From the cell containing the given text, extract its center point as [X, Y] coordinate. 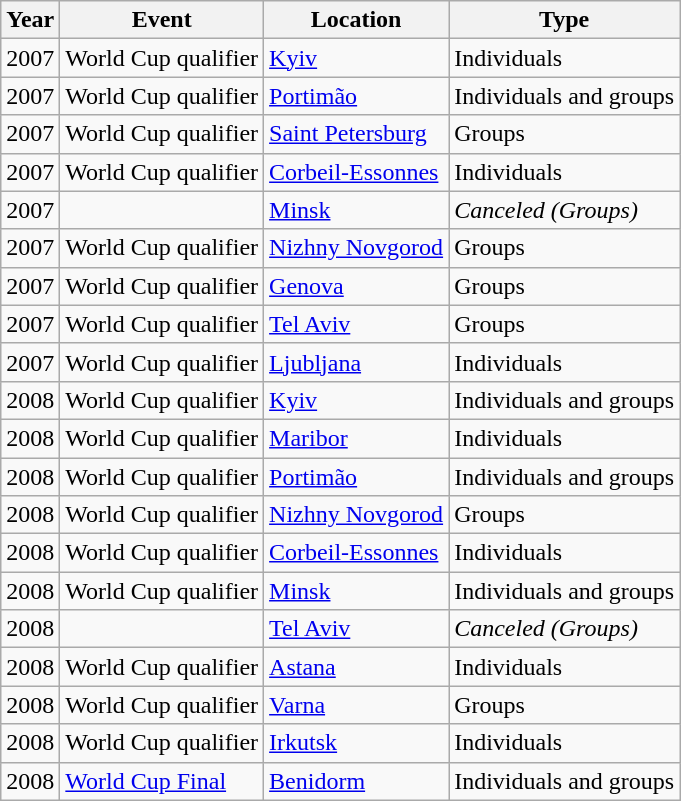
World Cup Final [162, 781]
Irkutsk [356, 743]
Varna [356, 705]
Ljubljana [356, 362]
Astana [356, 667]
Location [356, 20]
Saint Petersburg [356, 134]
Event [162, 20]
Maribor [356, 438]
Year [30, 20]
Genova [356, 286]
Benidorm [356, 781]
Type [564, 20]
